Scan for the cell matching the given text and deliver its (x, y) coordinate at center. 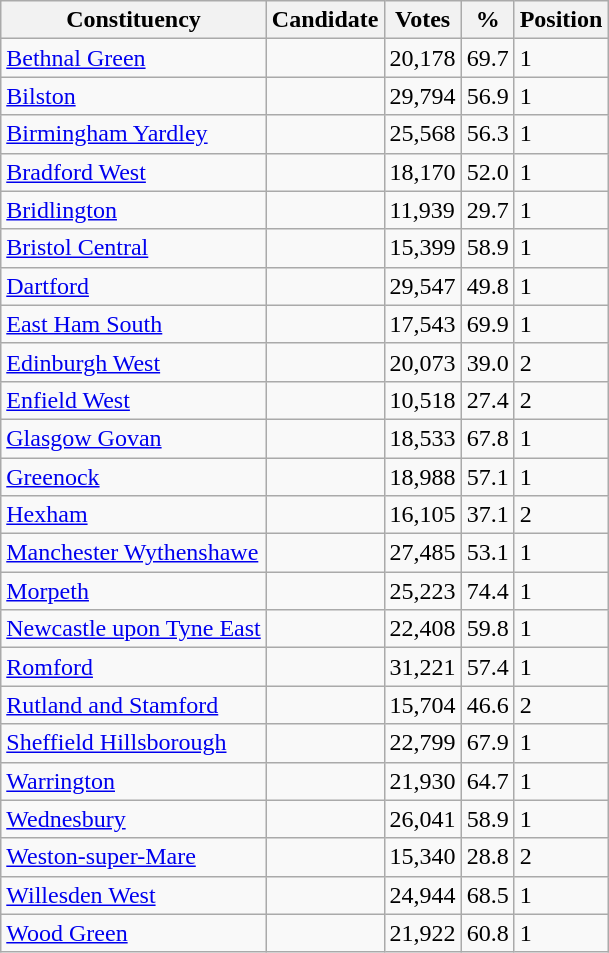
68.5 (488, 895)
Romford (134, 667)
Birmingham Yardley (134, 134)
Bristol Central (134, 248)
Willesden West (134, 895)
56.3 (488, 134)
Sheffield Hillsborough (134, 743)
Bridlington (134, 210)
37.1 (488, 515)
57.4 (488, 667)
Warrington (134, 781)
Bilston (134, 96)
18,533 (422, 438)
74.4 (488, 591)
21,930 (422, 781)
22,799 (422, 743)
22,408 (422, 629)
53.1 (488, 553)
16,105 (422, 515)
27,485 (422, 553)
26,041 (422, 819)
67.9 (488, 743)
Votes (422, 20)
64.7 (488, 781)
56.9 (488, 96)
Bradford West (134, 172)
31,221 (422, 667)
18,988 (422, 477)
Candidate (325, 20)
East Ham South (134, 324)
57.1 (488, 477)
15,399 (422, 248)
15,340 (422, 857)
10,518 (422, 400)
52.0 (488, 172)
11,939 (422, 210)
Wednesbury (134, 819)
Greenock (134, 477)
Weston-super-Mare (134, 857)
60.8 (488, 933)
Morpeth (134, 591)
Glasgow Govan (134, 438)
% (488, 20)
29,794 (422, 96)
Rutland and Stamford (134, 705)
24,944 (422, 895)
59.8 (488, 629)
69.7 (488, 58)
28.8 (488, 857)
Newcastle upon Tyne East (134, 629)
29.7 (488, 210)
Edinburgh West (134, 362)
Wood Green (134, 933)
Dartford (134, 286)
27.4 (488, 400)
25,223 (422, 591)
39.0 (488, 362)
67.8 (488, 438)
21,922 (422, 933)
69.9 (488, 324)
25,568 (422, 134)
46.6 (488, 705)
15,704 (422, 705)
29,547 (422, 286)
20,073 (422, 362)
17,543 (422, 324)
18,170 (422, 172)
49.8 (488, 286)
Enfield West (134, 400)
20,178 (422, 58)
Bethnal Green (134, 58)
Position (561, 20)
Manchester Wythenshawe (134, 553)
Hexham (134, 515)
Constituency (134, 20)
